For the text-containing cell, return its midpoint in (X, Y) coordinate format. 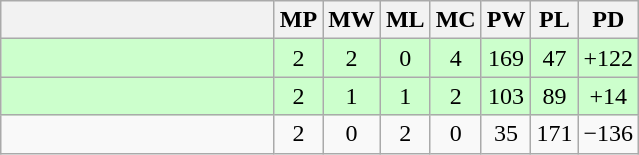
PL (554, 20)
4 (456, 58)
+122 (608, 58)
−136 (608, 134)
MC (456, 20)
89 (554, 96)
171 (554, 134)
ML (405, 20)
MP (298, 20)
+14 (608, 96)
169 (506, 58)
PW (506, 20)
103 (506, 96)
PD (608, 20)
35 (506, 134)
MW (352, 20)
47 (554, 58)
